Provide the (X, Y) coordinate of the cell's center where the given text is located.  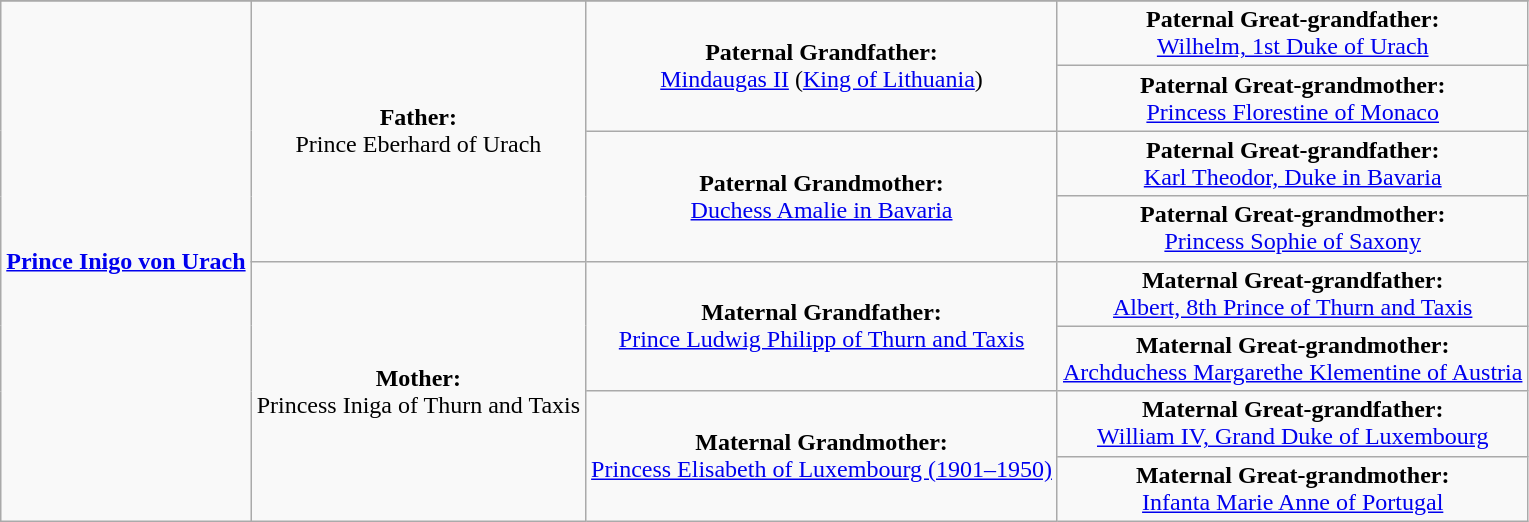
Paternal Grandmother: Duchess Amalie in Bavaria (822, 196)
Maternal Great-grandmother:Infanta Marie Anne of Portugal (1292, 488)
Maternal Great-grandfather:Albert, 8th Prince of Thurn and Taxis (1292, 294)
Father:Prince Eberhard of Urach (418, 131)
Prince Inigo von Urach (126, 261)
Mother:Princess Iniga of Thurn and Taxis (418, 391)
Maternal Great-grandfather:William IV, Grand Duke of Luxembourg (1292, 424)
Maternal Grandfather:Prince Ludwig Philipp of Thurn and Taxis (822, 326)
Maternal Grandmother:Princess Elisabeth of Luxembourg (1901–1950) (822, 456)
Paternal Great-grandfather:Karl Theodor, Duke in Bavaria (1292, 164)
Paternal Great-grandfather:Wilhelm, 1st Duke of Urach (1292, 34)
Paternal Grandfather:Mindaugas II (King of Lithuania) (822, 66)
Paternal Great-grandmother:Princess Sophie of Saxony (1292, 228)
Maternal Great-grandmother:Archduchess Margarethe Klementine of Austria (1292, 358)
Paternal Great-grandmother:Princess Florestine of Monaco (1292, 98)
